Find where the given text appears and provide that cell's center as [x, y] coordinate. 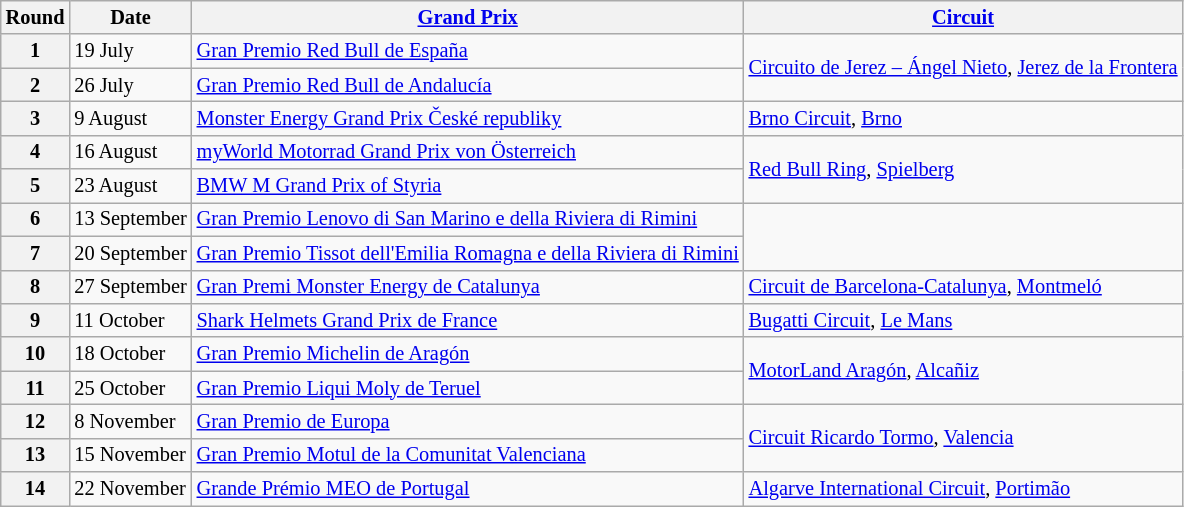
8 November [130, 421]
Gran Premio de Europa [468, 421]
11 [36, 388]
3 [36, 118]
Circuit de Barcelona-Catalunya, Montmeló [964, 287]
6 [36, 219]
Monster Energy Grand Prix České republiky [468, 118]
Circuit Ricardo Tormo, Valencia [964, 438]
Brno Circuit, Brno [964, 118]
Gran Premio Lenovo di San Marino e della Riviera di Rimini [468, 219]
Gran Premio Red Bull de Andalucía [468, 85]
Gran Premi Monster Energy de Catalunya [468, 287]
13 [36, 455]
Grand Prix [468, 17]
23 August [130, 186]
15 November [130, 455]
12 [36, 421]
Round [36, 17]
27 September [130, 287]
5 [36, 186]
16 August [130, 152]
2 [36, 85]
22 November [130, 489]
Gran Premio Motul de la Comunitat Valenciana [468, 455]
Circuito de Jerez – Ángel Nieto, Jerez de la Frontera [964, 68]
Grande Prémio MEO de Portugal [468, 489]
8 [36, 287]
Gran Premio Red Bull de España [468, 51]
19 July [130, 51]
25 October [130, 388]
myWorld Motorrad Grand Prix von Österreich [468, 152]
11 October [130, 320]
Gran Premio Michelin de Aragón [468, 354]
14 [36, 489]
4 [36, 152]
7 [36, 253]
1 [36, 51]
Gran Premio Liqui Moly de Teruel [468, 388]
Shark Helmets Grand Prix de France [468, 320]
26 July [130, 85]
Date [130, 17]
9 [36, 320]
13 September [130, 219]
Algarve International Circuit, Portimão [964, 489]
Red Bull Ring, Spielberg [964, 168]
18 October [130, 354]
Circuit [964, 17]
Gran Premio Tissot dell'Emilia Romagna e della Riviera di Rimini [468, 253]
20 September [130, 253]
BMW M Grand Prix of Styria [468, 186]
MotorLand Aragón, Alcañiz [964, 370]
10 [36, 354]
9 August [130, 118]
Bugatti Circuit, Le Mans [964, 320]
